Search for the cell housing the specified text and yield its (X, Y) center coordinate. 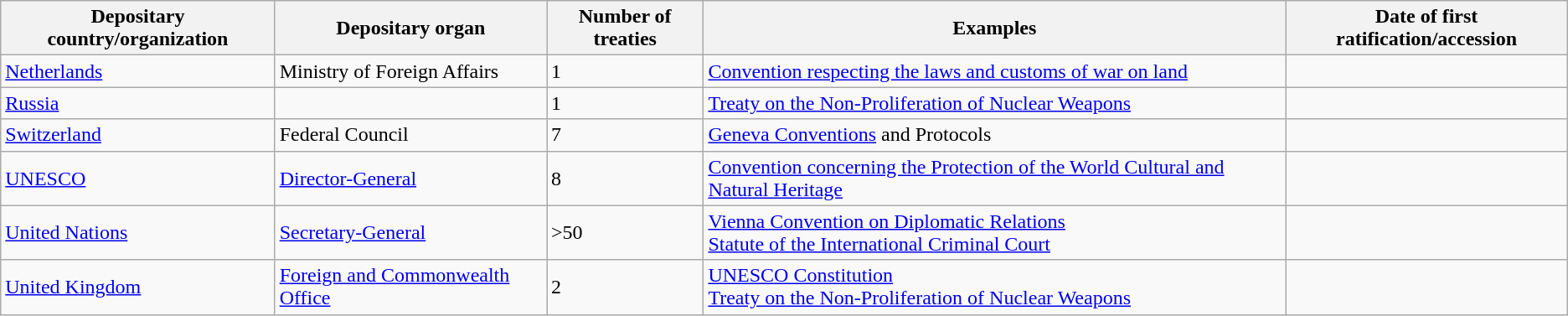
Convention respecting the laws and customs of war on land (995, 71)
2 (625, 287)
Switzerland (137, 135)
Federal Council (410, 135)
>50 (625, 233)
UNESCO (137, 178)
United Kingdom (137, 287)
United Nations (137, 233)
UNESCO ConstitutionTreaty on the Non-Proliferation of Nuclear Weapons (995, 287)
Ministry of Foreign Affairs (410, 71)
Convention concerning the Protection of the World Cultural and Natural Heritage (995, 178)
Date of first ratification/accession (1426, 28)
Vienna Convention on Diplomatic RelationsStatute of the International Criminal Court (995, 233)
Examples (995, 28)
Russia (137, 103)
Foreign and Commonwealth Office (410, 287)
Depositary country/organization (137, 28)
8 (625, 178)
Treaty on the Non-Proliferation of Nuclear Weapons (995, 103)
Depositary organ (410, 28)
Netherlands (137, 71)
Geneva Conventions and Protocols (995, 135)
Number of treaties (625, 28)
7 (625, 135)
Director-General (410, 178)
Secretary-General (410, 233)
